Extract the (X, Y) coordinate from the center of the cell holding the provided text.  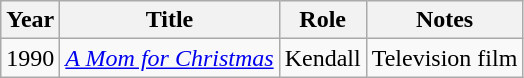
1990 (30, 58)
Television film (444, 58)
Year (30, 20)
Title (170, 20)
Kendall (322, 58)
Role (322, 20)
A Mom for Christmas (170, 58)
Notes (444, 20)
